Provide the (x, y) coordinate of the cell's center where the given text is located.  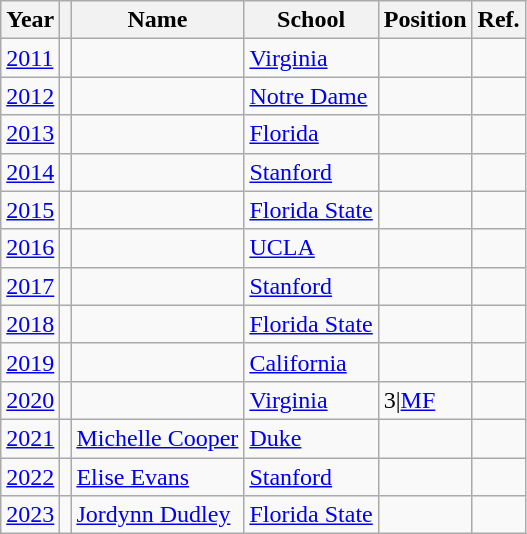
Jordynn Dudley (158, 515)
2014 (30, 172)
Florida (311, 134)
Notre Dame (311, 96)
2020 (30, 400)
Year (30, 20)
School (311, 20)
2021 (30, 438)
Michelle Cooper (158, 438)
Position (425, 20)
Ref. (498, 20)
Elise Evans (158, 477)
UCLA (311, 248)
California (311, 362)
2018 (30, 324)
2015 (30, 210)
Duke (311, 438)
3|MF (425, 400)
2017 (30, 286)
2013 (30, 134)
2023 (30, 515)
2022 (30, 477)
2016 (30, 248)
Name (158, 20)
2019 (30, 362)
2011 (30, 58)
2012 (30, 96)
